Detect which cell encompasses the target text, then output its (X, Y) center coordinate. 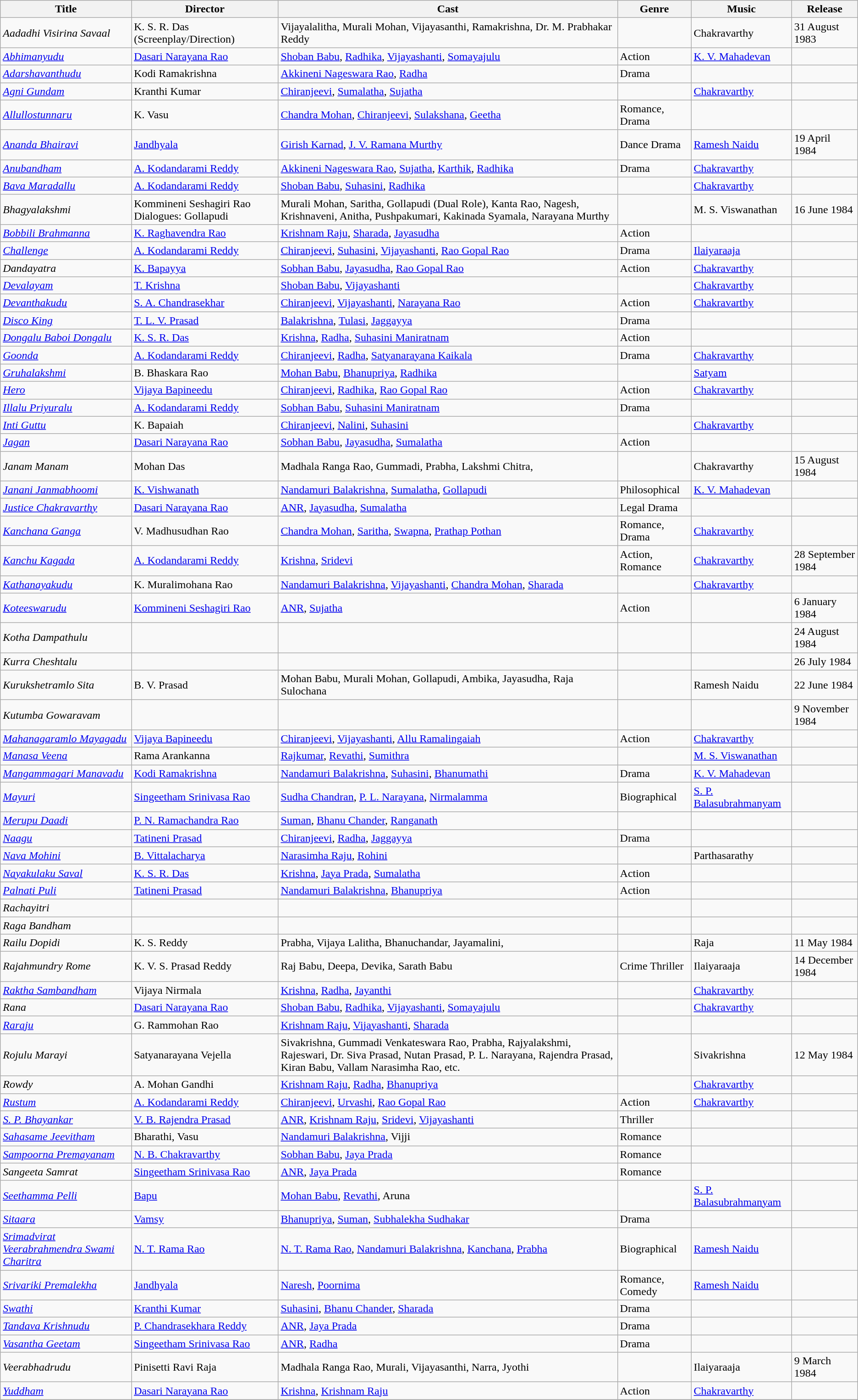
Naresh, Poornima (448, 1284)
ANR, Jayasudha, Sumalatha (448, 507)
Vamsy (205, 1219)
T. Krishna (205, 286)
Rama Arankanna (205, 756)
Philosophical (654, 490)
Rojulu Marayi (66, 1055)
Vijaya Nirmala (205, 990)
Nandamuri Balakrishna, Sumalatha, Gollapudi (448, 490)
28 September 1984 (825, 560)
Raj Babu, Deepa, Devika, Sarath Babu (448, 966)
Kotha Dampathulu (66, 638)
Thriller (654, 1119)
Nandamuri Balakrishna, Suhasini, Bhanumathi (448, 773)
Krishnam Raju, Sharada, Jayasudha (448, 233)
Nayakulaku Saval (66, 873)
Krishna, Jaya Prada, Sumalatha (448, 873)
Crime Thriller (654, 966)
Gruhalakshmi (66, 373)
Anubandham (66, 168)
Raktha Sambandham (66, 990)
Suman, Bhanu Chander, Ranganath (448, 821)
Title (66, 9)
Rowdy (66, 1085)
Chiranjeevi, Radhika, Rao Gopal Rao (448, 390)
Shoban Babu, Suhasini, Radhika (448, 186)
Sitaara (66, 1219)
26 July 1984 (825, 661)
Parthasarathy (742, 855)
22 June 1984 (825, 685)
Nandamuri Balakrishna, Bhanupriya (448, 890)
Jagan (66, 442)
Mayuri (66, 797)
Veerabhadrudu (66, 1367)
Krishna, Radha, Jayanthi (448, 990)
Raga Bandham (66, 926)
Palnati Puli (66, 890)
Action, Romance (654, 560)
Bobbili Brahmanna (66, 233)
Bharathi, Vasu (205, 1137)
Krishnam Raju, Vijayashanti, Sharada (448, 1025)
Tandava Krishnudu (66, 1326)
Bhanupriya, Suman, Subhalekha Sudhakar (448, 1219)
Krishna, Sridevi (448, 560)
Vijayalalitha, Murali Mohan, Vijayasanthi, Ramakrishna, Dr. M. Prabhakar Reddy (448, 33)
Prabha, Vijaya Lalitha, Bhanuchandar, Jayamalini, (448, 943)
B. V. Prasad (205, 685)
Sangeeta Samrat (66, 1172)
Allullostunnaru (66, 115)
Dandayatra (66, 268)
Sobhan Babu, Jayasudha, Sumalatha (448, 442)
14 December 1984 (825, 966)
K. Vishwanath (205, 490)
Narasimha Raju, Rohini (448, 855)
T. L. V. Prasad (205, 320)
Rana (66, 1008)
N. B. Chakravarthy (205, 1154)
Bapu (205, 1196)
9 March 1984 (825, 1367)
Krishnam Raju, Radha, Bhanupriya (448, 1085)
Adarshavanthudu (66, 74)
Rachayitri (66, 908)
Nandamuri Balakrishna, Vijayashanti, Chandra Mohan, Sharada (448, 584)
19 April 1984 (825, 145)
ANR, Sujatha (448, 608)
Inti Guttu (66, 425)
Bava Maradallu (66, 186)
Hero (66, 390)
Kurra Cheshtalu (66, 661)
Janani Janmabhoomi (66, 490)
Mohan Babu, Bhanupriya, Radhika (448, 373)
Kanchu Kagada (66, 560)
Chiranjeevi, Suhasini, Vijayashanti, Rao Gopal Rao (448, 250)
Kommineni Seshagiri Rao (205, 608)
V. Madhusudhan Rao (205, 531)
12 May 1984 (825, 1055)
A. Mohan Gandhi (205, 1085)
11 May 1984 (825, 943)
Disco King (66, 320)
K. S. Reddy (205, 943)
Sobhan Babu, Jayasudha, Rao Gopal Rao (448, 268)
9 November 1984 (825, 715)
B. Bhaskara Rao (205, 373)
Rajkumar, Revathi, Sumithra (448, 756)
K. Vasu (205, 115)
K. V. S. Prasad Reddy (205, 966)
Manasa Veena (66, 756)
Sampoorna Premayanam (66, 1154)
P. N. Ramachandra Rao (205, 821)
Chandra Mohan, Chiranjeevi, Sulakshana, Geetha (448, 115)
Akkineni Nageswara Rao, Radha (448, 74)
S. A. Chandrasekhar (205, 303)
Kathanayakudu (66, 584)
31 August 1983 (825, 33)
24 August 1984 (825, 638)
Seethamma Pelli (66, 1196)
K. Bapayya (205, 268)
Kurukshetramlo Sita (66, 685)
Agni Gundam (66, 91)
Sudha Chandran, P. L. Narayana, Nirmalamma (448, 797)
Devanthakudu (66, 303)
Balakrishna, Tulasi, Jaggayya (448, 320)
Srivariki Premalekha (66, 1284)
Srimadvirat Veerabrahmendra Swami Charitra (66, 1249)
15 August 1984 (825, 466)
Rajahmundry Rome (66, 966)
Janam Manam (66, 466)
Shoban Babu, Vijayashanti (448, 286)
Koteeswarudu (66, 608)
Madhala Ranga Rao, Murali, Vijayasanthi, Narra, Jyothi (448, 1367)
Chiranjeevi, Vijayashanti, Allu Ramalingaiah (448, 739)
ANR, Radha (448, 1344)
Satyanarayana Vejella (205, 1055)
Kommineni Seshagiri Rao Dialogues: Gollapudi (205, 209)
Romance, Comedy (654, 1284)
Challenge (66, 250)
Kutumba Gowaravam (66, 715)
B. Vittalacharya (205, 855)
Chiranjeevi, Urvashi, Rao Gopal Rao (448, 1102)
Yuddham (66, 1391)
Mahanagaramlo Mayagadu (66, 739)
Justice Chakravarthy (66, 507)
Nandamuri Balakrishna, Vijji (448, 1137)
K. Raghavendra Rao (205, 233)
Akkineni Nageswara Rao, Sujatha, Karthik, Radhika (448, 168)
N. T. Rama Rao (205, 1249)
Madhala Ranga Rao, Gummadi, Prabha, Lakshmi Chitra, (448, 466)
G. Rammohan Rao (205, 1025)
Genre (654, 9)
Goonda (66, 355)
Merupu Daadi (66, 821)
Release (825, 9)
ANR, Krishnam Raju, Sridevi, Vijayashanti (448, 1119)
Mohan Babu, Murali Mohan, Gollapudi, Ambika, Jayasudha, Raja Sulochana (448, 685)
Sobhan Babu, Jaya Prada (448, 1154)
Sivakrishna (742, 1055)
Nava Mohini (66, 855)
Mangammagari Manavadu (66, 773)
Krishna, Krishnam Raju (448, 1391)
Chandra Mohan, Saritha, Swapna, Prathap Pothan (448, 531)
Mohan Babu, Revathi, Aruna (448, 1196)
Sobhan Babu, Suhasini Maniratnam (448, 408)
K. Muralimohana Rao (205, 584)
Sahasame Jeevitham (66, 1137)
Devalayam (66, 286)
Pinisetti Ravi Raja (205, 1367)
Suhasini, Bhanu Chander, Sharada (448, 1309)
K. S. R. Das (Screenplay/Direction) (205, 33)
Legal Drama (654, 507)
Illalu Priyuralu (66, 408)
Mohan Das (205, 466)
N. T. Rama Rao, Nandamuri Balakrishna, Kanchana, Prabha (448, 1249)
Satyam (742, 373)
Chiranjeevi, Radha, Jaggayya (448, 838)
Dance Drama (654, 145)
Cast (448, 9)
Ananda Bhairavi (66, 145)
Chiranjeevi, Sumalatha, Sujatha (448, 91)
16 June 1984 (825, 209)
Girish Karnad, J. V. Ramana Murthy (448, 145)
Music (742, 9)
Rustum (66, 1102)
V. B. Rajendra Prasad (205, 1119)
Murali Mohan, Saritha, Gollapudi (Dual Role), Kanta Rao, Nagesh, Krishnaveni, Anitha, Pushpakumari, Kakinada Syamala, Narayana Murthy (448, 209)
Bhagyalakshmi (66, 209)
Chiranjeevi, Nalini, Suhasini (448, 425)
Raja (742, 943)
Krishna, Radha, Suhasini Maniratnam (448, 338)
Raraju (66, 1025)
Chiranjeevi, Radha, Satyanarayana Kaikala (448, 355)
Railu Dopidi (66, 943)
S. P. Bhayankar (66, 1119)
Chiranjeevi, Vijayashanti, Narayana Rao (448, 303)
Naagu (66, 838)
Kanchana Ganga (66, 531)
Aadadhi Visirina Savaal (66, 33)
Swathi (66, 1309)
6 January 1984 (825, 608)
Vasantha Geetam (66, 1344)
Abhimanyudu (66, 56)
P. Chandrasekhara Reddy (205, 1326)
Director (205, 9)
Dongalu Baboi Dongalu (66, 338)
K. Bapaiah (205, 425)
